Return the [x, y] coordinate for the center point of the cell that contains the specified text.  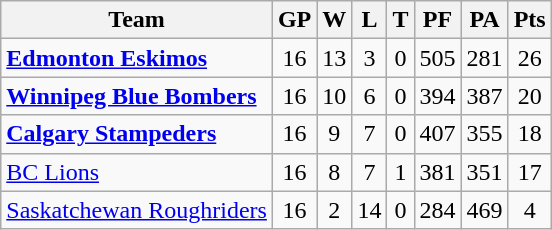
469 [484, 210]
284 [438, 210]
GP [294, 20]
6 [370, 96]
351 [484, 172]
Calgary Stampeders [137, 134]
18 [530, 134]
3 [370, 58]
2 [334, 210]
20 [530, 96]
L [370, 20]
Saskatchewan Roughriders [137, 210]
505 [438, 58]
381 [438, 172]
4 [530, 210]
T [400, 20]
13 [334, 58]
9 [334, 134]
BC Lions [137, 172]
PF [438, 20]
Winnipeg Blue Bombers [137, 96]
Pts [530, 20]
PA [484, 20]
8 [334, 172]
10 [334, 96]
26 [530, 58]
355 [484, 134]
14 [370, 210]
407 [438, 134]
Team [137, 20]
17 [530, 172]
281 [484, 58]
387 [484, 96]
1 [400, 172]
Edmonton Eskimos [137, 58]
394 [438, 96]
W [334, 20]
